Pinpoint the cell where the given text exists, returning its [X, Y] midpoint coordinate. 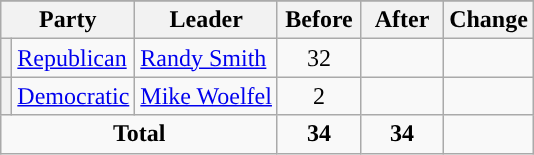
Democratic [74, 96]
Change [489, 20]
Mike Woelfel [206, 96]
Republican [74, 58]
Party [68, 20]
Total [140, 134]
Randy Smith [206, 58]
Leader [206, 20]
32 [318, 58]
After [402, 20]
2 [318, 96]
Before [318, 20]
